Determine the (X, Y) coordinate at the center of the cell enclosing the given text.  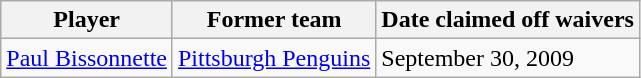
Pittsburgh Penguins (274, 58)
September 30, 2009 (508, 58)
Former team (274, 20)
Player (87, 20)
Paul Bissonnette (87, 58)
Date claimed off waivers (508, 20)
